Provide the (x, y) coordinate of the cell's center where the given text is located.  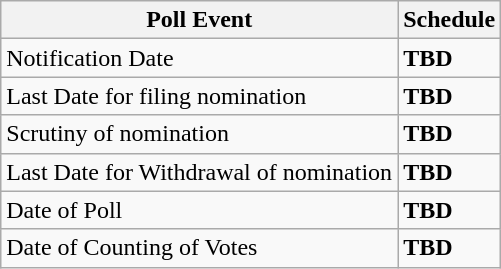
Scrutiny of nomination (200, 134)
Schedule (450, 20)
Last Date for filing nomination (200, 96)
Notification Date (200, 58)
Date of Poll (200, 210)
Last Date for Withdrawal of nomination (200, 172)
Poll Event (200, 20)
Date of Counting of Votes (200, 248)
